Determine the (x, y) coordinate at the center of the cell enclosing the given text.  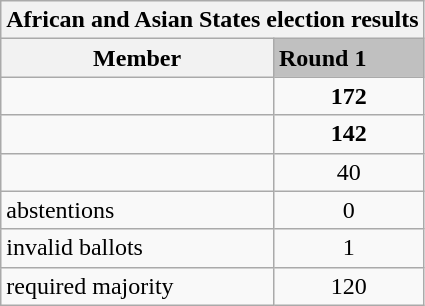
40 (348, 172)
1 (348, 248)
142 (348, 134)
120 (348, 286)
Member (138, 58)
invalid ballots (138, 248)
required majority (138, 286)
abstentions (138, 210)
Round 1 (348, 58)
0 (348, 210)
172 (348, 96)
African and Asian States election results (212, 20)
